Return the (X, Y) coordinate for the center point of the cell that contains the specified text.  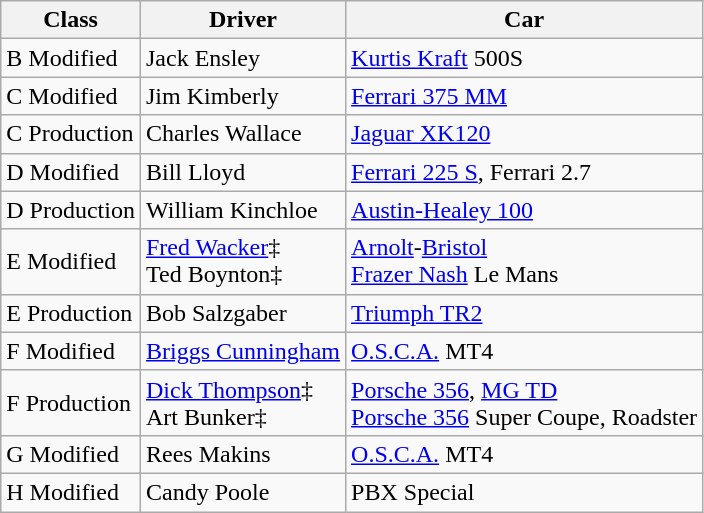
F Production (71, 402)
H Modified (71, 492)
Fred Wacker‡ Ted Boynton‡ (242, 262)
Austin-Healey 100 (524, 210)
B Modified (71, 58)
Jim Kimberly (242, 96)
E Production (71, 313)
Rees Makins (242, 454)
PBX Special (524, 492)
Bill Lloyd (242, 172)
Ferrari 225 S, Ferrari 2.7 (524, 172)
C Production (71, 134)
Kurtis Kraft 500S (524, 58)
William Kinchloe (242, 210)
D Production (71, 210)
Charles Wallace (242, 134)
Briggs Cunningham (242, 351)
Jaguar XK120 (524, 134)
Candy Poole (242, 492)
Bob Salzgaber (242, 313)
Car (524, 20)
Ferrari 375 MM (524, 96)
G Modified (71, 454)
D Modified (71, 172)
Dick Thompson‡ Art Bunker‡ (242, 402)
E Modified (71, 262)
Jack Ensley (242, 58)
C Modified (71, 96)
Arnolt-BristolFrazer Nash Le Mans (524, 262)
Class (71, 20)
Driver (242, 20)
F Modified (71, 351)
Porsche 356, MG TDPorsche 356 Super Coupe, Roadster (524, 402)
Triumph TR2 (524, 313)
